Search for the cell housing the specified text and yield its (x, y) center coordinate. 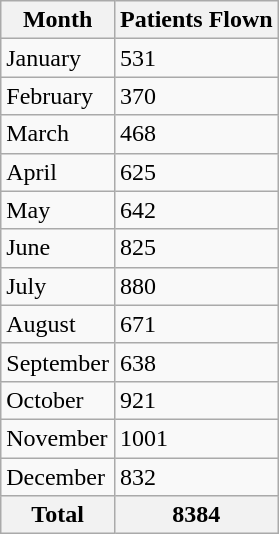
370 (196, 96)
832 (196, 477)
468 (196, 134)
880 (196, 286)
February (58, 96)
625 (196, 172)
May (58, 210)
921 (196, 400)
1001 (196, 438)
825 (196, 248)
March (58, 134)
642 (196, 210)
July (58, 286)
April (58, 172)
January (58, 58)
531 (196, 58)
August (58, 324)
Month (58, 20)
Total (58, 515)
September (58, 362)
Patients Flown (196, 20)
December (58, 477)
671 (196, 324)
638 (196, 362)
June (58, 248)
8384 (196, 515)
October (58, 400)
November (58, 438)
